Scan for the cell matching the given text and deliver its (x, y) coordinate at center. 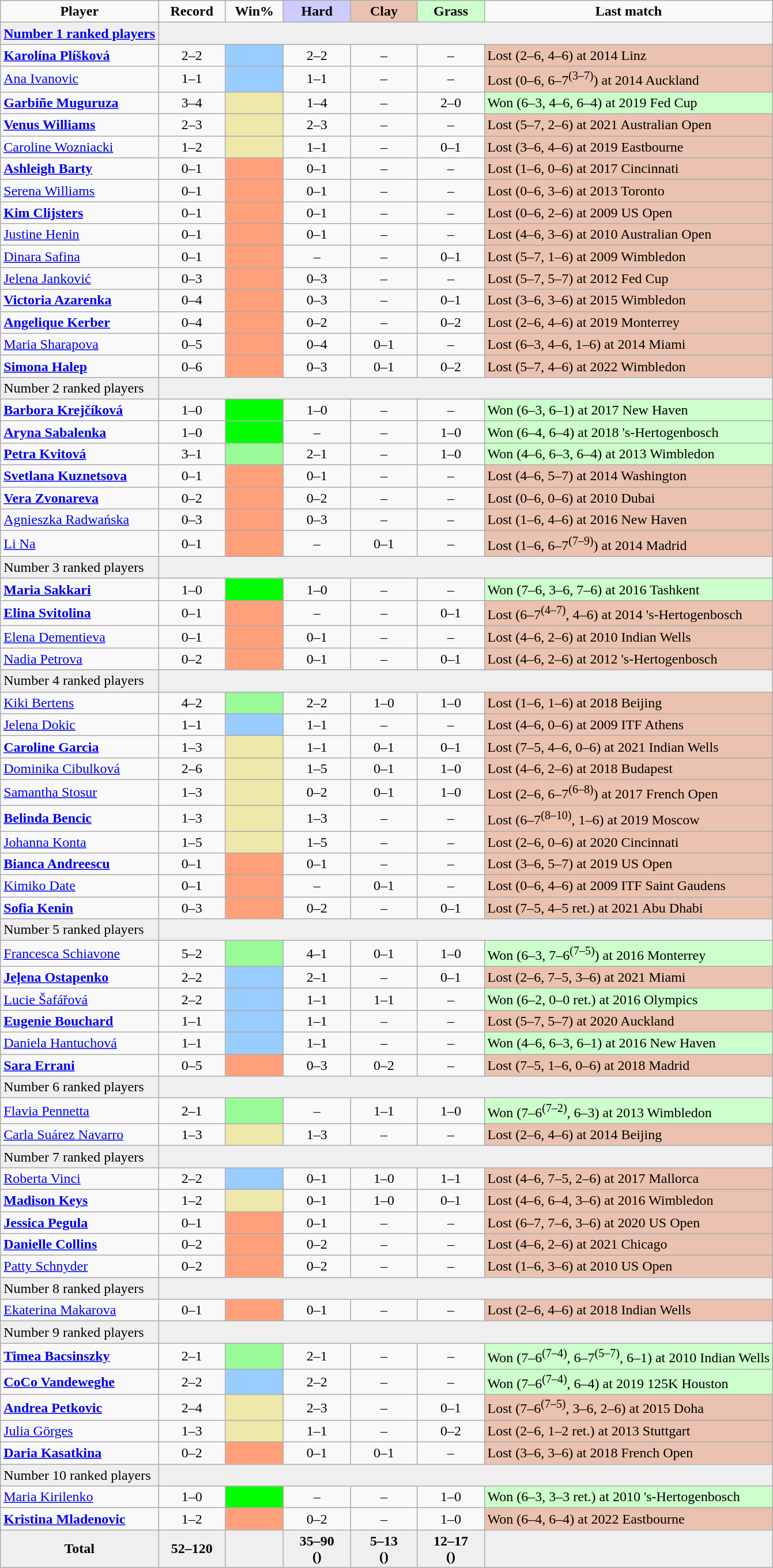
Won (6–3, 7–6(7–5)) at 2016 Monterrey (628, 953)
Agnieszka Radwańska (80, 520)
Jessica Pegula (80, 1223)
Number 8 ranked players (80, 1288)
Lost (6–7(4–7), 4–6) at 2014 's-Hertogenbosch (628, 613)
Lost (5–7, 1–6) at 2009 Wimbledon (628, 257)
Sofia Kenin (80, 908)
Lost (3–6, 3–6) at 2015 Wimbledon (628, 300)
Karolína Plíšková (80, 55)
Samantha Stosur (80, 792)
Last match (628, 12)
Lost (6–7(8–10), 1–6) at 2019 Moscow (628, 819)
Lost (1–6, 6–7(7–9)) at 2014 Madrid (628, 544)
Win% (255, 12)
52–120 (192, 1548)
Roberta Vinci (80, 1178)
Number 3 ranked players (80, 567)
Kim Clijsters (80, 213)
Flavia Pennetta (80, 1111)
Lost (7–5, 4–5 ret.) at 2021 Abu Dhabi (628, 908)
Ana Ivanovic (80, 80)
Angelique Kerber (80, 322)
3–4 (192, 103)
Lost (6–7, 7–6, 3–6) at 2020 US Open (628, 1223)
Lost (3–6, 4–6) at 2019 Eastbourne (628, 147)
Won (6–3, 6–1) at 2017 New Haven (628, 410)
Lost (5–7, 4–6) at 2022 Wimbledon (628, 366)
Number 4 ranked players (80, 681)
Won (7–6(7–2), 6–3) at 2013 Wimbledon (628, 1111)
Lost (4–6, 5–7) at 2014 Washington (628, 476)
Lost (0–6, 4–6) at 2009 ITF Saint Gaudens (628, 886)
Lost (4–6, 7–5, 2–6) at 2017 Mallorca (628, 1178)
Kimiko Date (80, 886)
Lost (4–6, 2–6) at 2012 's-Hertogenbosch (628, 659)
Lost (1–6, 3–6) at 2010 US Open (628, 1267)
Carla Suárez Navarro (80, 1134)
Won (6–3, 3–3 ret.) at 2010 's-Hertogenbosch (628, 1497)
CoCo Vandeweghe (80, 1381)
Lost (2–6, 4–6) at 2019 Monterrey (628, 322)
Caroline Wozniacki (80, 147)
Lost (3–6, 5–7) at 2019 US Open (628, 864)
Lost (6–3, 4–6, 1–6) at 2014 Miami (628, 344)
Number 5 ranked players (80, 930)
Won (4–6, 6–3, 6–4) at 2013 Wimbledon (628, 454)
Jeļena Ostapenko (80, 977)
Francesca Schiavone (80, 953)
Maria Kirilenko (80, 1497)
Record (192, 12)
Lost (5–7, 2–6) at 2021 Australian Open (628, 125)
Clay (384, 12)
Lost (1–6, 0–6) at 2017 Cincinnati (628, 169)
5–2 (192, 953)
Lost (1–6, 1–6) at 2018 Beijing (628, 703)
Lost (4–6, 3–6) at 2010 Australian Open (628, 235)
Caroline Garcia (80, 747)
2–0 (451, 103)
Timea Bacsinszky (80, 1356)
1–4 (317, 103)
Daniela Hantuchová (80, 1043)
Daria Kasatkina (80, 1453)
Lost (4–6, 6–4, 3–6) at 2016 Wimbledon (628, 1201)
Maria Sharapova (80, 344)
Lost (4–6, 2–6) at 2021 Chicago (628, 1245)
Lost (2–6, 4–6) at 2018 Indian Wells (628, 1310)
Lost (7–6(7–5), 3–6, 2–6) at 2015 Doha (628, 1408)
Patty Schnyder (80, 1267)
Number 9 ranked players (80, 1332)
Won (6–2, 0–0 ret.) at 2016 Olympics (628, 999)
Lost (0–6, 0–6) at 2010 Dubai (628, 498)
35–90 () (317, 1548)
Johanna Konta (80, 842)
Belinda Bencic (80, 819)
Julia Görges (80, 1431)
4–2 (192, 703)
Kristina Mladenovic (80, 1519)
Bianca Andreescu (80, 864)
Number 2 ranked players (80, 388)
Won (7–6, 3–6, 7–6) at 2016 Tashkent (628, 589)
Danielle Collins (80, 1245)
Number 7 ranked players (80, 1156)
Won (7–6(7–4), 6–7(5–7), 6–1) at 2010 Indian Wells (628, 1356)
Lost (7–5, 1–6, 0–6) at 2018 Madrid (628, 1065)
Hard (317, 12)
Lost (4–6, 2–6) at 2010 Indian Wells (628, 637)
Number 1 ranked players (80, 33)
Dominika Cibulková (80, 768)
Won (6–3, 4–6, 6–4) at 2019 Fed Cup (628, 103)
Grass (451, 12)
Elena Dementieva (80, 637)
Lost (2–6, 4–6) at 2014 Beijing (628, 1134)
Ekaterina Makarova (80, 1310)
Lost (0–6, 3–6) at 2013 Toronto (628, 191)
Lucie Šafářová (80, 999)
Garbiñe Muguruza (80, 103)
Number 6 ranked players (80, 1087)
12–17 () (451, 1548)
Lost (2–6, 6–7(6–8)) at 2017 French Open (628, 792)
Petra Kvitová (80, 454)
Won (7–6(7–4), 6–4) at 2019 125K Houston (628, 1381)
Lost (5–7, 5–7) at 2012 Fed Cup (628, 278)
Barbora Krejčíková (80, 410)
Madison Keys (80, 1201)
Venus Williams (80, 125)
Sara Errani (80, 1065)
0–6 (192, 366)
Dinara Safina (80, 257)
Li Na (80, 544)
Won (4–6, 6–3, 6–1) at 2016 New Haven (628, 1043)
Jelena Janković (80, 278)
Lost (2–6, 0–6) at 2020 Cincinnati (628, 842)
Eugenie Bouchard (80, 1022)
Lost (3–6, 3–6) at 2018 French Open (628, 1453)
Kiki Bertens (80, 703)
Number 10 ranked players (80, 1475)
Lost (4–6, 2–6) at 2018 Budapest (628, 768)
Lost (7–5, 4–6, 0–6) at 2021 Indian Wells (628, 747)
Svetlana Kuznetsova (80, 476)
2–6 (192, 768)
4–1 (317, 953)
Won (6–4, 6–4) at 2022 Eastbourne (628, 1519)
Aryna Sabalenka (80, 432)
Lost (0–6, 2–6) at 2009 US Open (628, 213)
Maria Sakkari (80, 589)
Elina Svitolina (80, 613)
Lost (1–6, 4–6) at 2016 New Haven (628, 520)
Lost (2–6, 7–5, 3–6) at 2021 Miami (628, 977)
Lost (0–6, 6–7(3–7)) at 2014 Auckland (628, 80)
Total (80, 1548)
Ashleigh Barty (80, 169)
Jelena Dokic (80, 725)
Justine Henin (80, 235)
Serena Williams (80, 191)
Vera Zvonareva (80, 498)
Lost (5–7, 5–7) at 2020 Auckland (628, 1022)
Player (80, 12)
Won (6–4, 6–4) at 2018 's-Hertogenbosch (628, 432)
Nadia Petrova (80, 659)
3–1 (192, 454)
Lost (2–6, 1–2 ret.) at 2013 Stuttgart (628, 1431)
5–13 () (384, 1548)
Lost (2–6, 4–6) at 2014 Linz (628, 55)
Andrea Petkovic (80, 1408)
Victoria Azarenka (80, 300)
Simona Halep (80, 366)
Lost (4–6, 0–6) at 2009 ITF Athens (628, 725)
2–4 (192, 1408)
